From the cell containing the given text, extract its center point as [X, Y] coordinate. 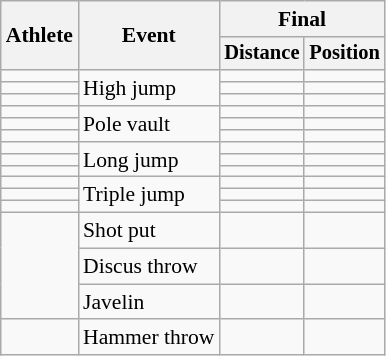
Athlete [40, 36]
Final [302, 19]
High jump [148, 88]
Discus throw [148, 267]
Shot put [148, 231]
Position [344, 54]
Hammer throw [148, 338]
Pole vault [148, 124]
Long jump [148, 160]
Event [148, 36]
Distance [262, 54]
Triple jump [148, 195]
Javelin [148, 302]
